Return [x, y] of the center of cell containing provided text 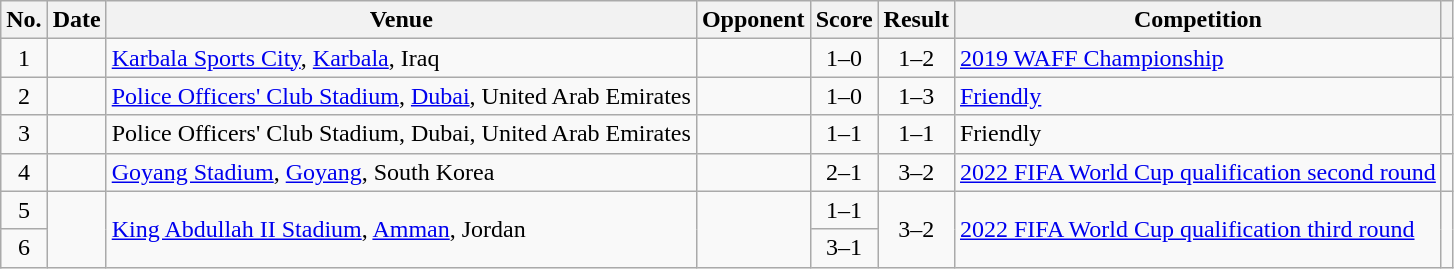
5 [24, 210]
Result [916, 20]
6 [24, 248]
1–2 [916, 58]
Date [76, 20]
Opponent [753, 20]
No. [24, 20]
2022 FIFA World Cup qualification third round [1198, 229]
3 [24, 134]
King Abdullah II Stadium, Amman, Jordan [401, 229]
1–3 [916, 96]
Score [844, 20]
2 [24, 96]
Venue [401, 20]
2022 FIFA World Cup qualification second round [1198, 172]
1 [24, 58]
2–1 [844, 172]
2019 WAFF Championship [1198, 58]
Karbala Sports City, Karbala, Iraq [401, 58]
3–1 [844, 248]
4 [24, 172]
Competition [1198, 20]
Goyang Stadium, Goyang, South Korea [401, 172]
